Find where the given text appears and provide that cell's center as [X, Y] coordinate. 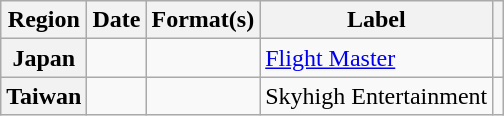
Taiwan [44, 96]
Flight Master [376, 58]
Date [116, 20]
Region [44, 20]
Format(s) [203, 20]
Label [376, 20]
Skyhigh Entertainment [376, 96]
Japan [44, 58]
